Pinpoint the cell where the given text exists, returning its [x, y] midpoint coordinate. 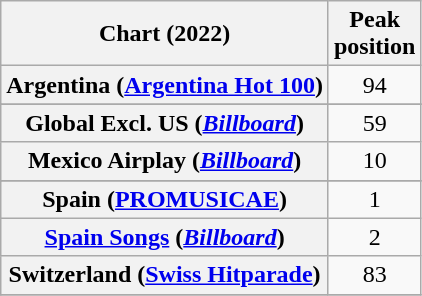
Switzerland (Swiss Hitparade) [165, 275]
Argentina (Argentina Hot 100) [165, 85]
2 [374, 237]
83 [374, 275]
59 [374, 123]
Chart (2022) [165, 34]
Peakposition [374, 34]
1 [374, 199]
Spain Songs (Billboard) [165, 237]
Mexico Airplay (Billboard) [165, 161]
Spain (PROMUSICAE) [165, 199]
10 [374, 161]
Global Excl. US (Billboard) [165, 123]
94 [374, 85]
